Return the (X, Y) coordinate for the center point of the cell that contains the specified text.  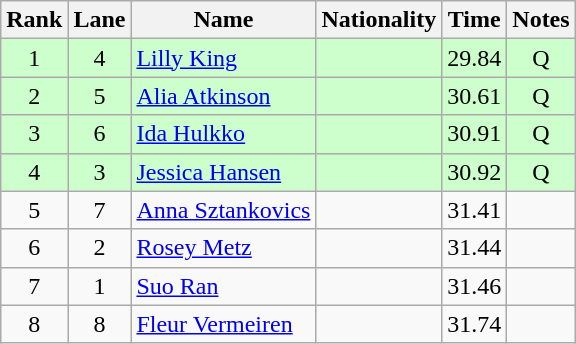
Alia Atkinson (224, 96)
Name (224, 20)
31.41 (474, 210)
Anna Sztankovics (224, 210)
30.92 (474, 172)
Lane (100, 20)
Lilly King (224, 58)
Jessica Hansen (224, 172)
Suo Ran (224, 286)
Fleur Vermeiren (224, 324)
29.84 (474, 58)
Ida Hulkko (224, 134)
Rosey Metz (224, 248)
Notes (541, 20)
Nationality (379, 20)
30.91 (474, 134)
31.44 (474, 248)
30.61 (474, 96)
31.74 (474, 324)
Time (474, 20)
Rank (34, 20)
31.46 (474, 286)
